For the text-containing cell, return its midpoint in [x, y] coordinate format. 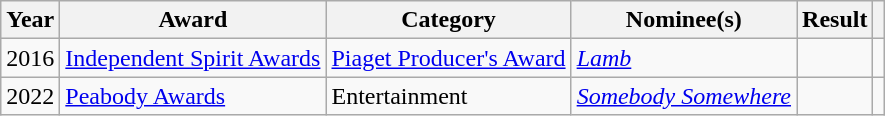
Year [30, 20]
Entertainment [448, 96]
2022 [30, 96]
Result [835, 20]
Category [448, 20]
Nominee(s) [684, 20]
Lamb [684, 58]
Piaget Producer's Award [448, 58]
Somebody Somewhere [684, 96]
Peabody Awards [193, 96]
2016 [30, 58]
Award [193, 20]
Independent Spirit Awards [193, 58]
